Pinpoint the cell where the given text exists, returning its (x, y) midpoint coordinate. 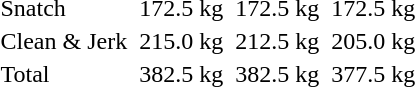
215.0 kg (182, 41)
212.5 kg (278, 41)
